Search for the cell housing the specified text and yield its (X, Y) center coordinate. 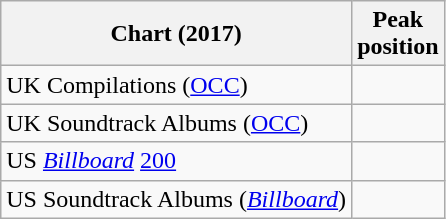
Peakposition (398, 34)
UK Compilations (OCC) (176, 85)
US Billboard 200 (176, 161)
UK Soundtrack Albums (OCC) (176, 123)
Chart (2017) (176, 34)
US Soundtrack Albums (Billboard) (176, 199)
